Search for the cell housing the specified text and yield its (x, y) center coordinate. 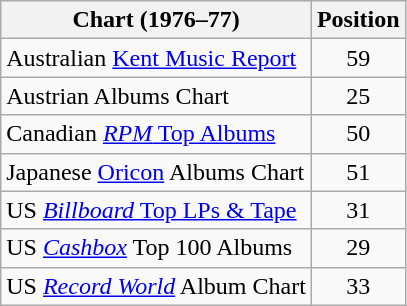
31 (358, 210)
Austrian Albums Chart (156, 96)
Australian Kent Music Report (156, 58)
33 (358, 286)
US Record World Album Chart (156, 286)
Position (358, 20)
59 (358, 58)
25 (358, 96)
US Cashbox Top 100 Albums (156, 248)
51 (358, 172)
Canadian RPM Top Albums (156, 134)
US Billboard Top LPs & Tape (156, 210)
29 (358, 248)
Chart (1976–77) (156, 20)
Japanese Oricon Albums Chart (156, 172)
50 (358, 134)
